Find where the given text appears and provide that cell's center as (x, y) coordinate. 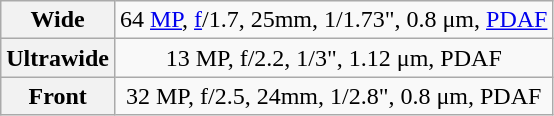
Wide (58, 20)
32 MP, f/2.5, 24mm, 1/2.8", 0.8 μm, PDAF (333, 96)
Front (58, 96)
Ultrawide (58, 58)
13 MP, f/2.2, 1/3", 1.12 μm, PDAF (333, 58)
64 MP, f/1.7, 25mm, 1/1.73", 0.8 μm, PDAF (333, 20)
